For the text-containing cell, return its midpoint in [X, Y] coordinate format. 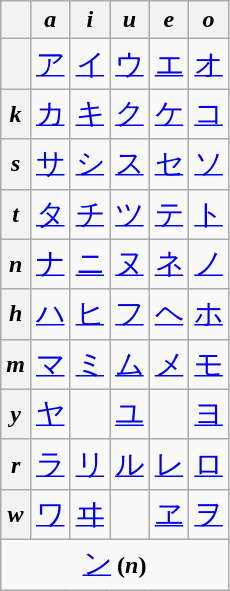
コ [209, 114]
ヤ [50, 414]
ヨ [209, 414]
ネ [169, 264]
リ [90, 464]
メ [169, 364]
ミ [90, 364]
t [16, 214]
ホ [209, 314]
イ [90, 64]
ユ [130, 414]
フ [130, 314]
ム [130, 364]
k [16, 114]
ラ [50, 464]
ロ [209, 464]
モ [209, 364]
ヰ [90, 514]
m [16, 364]
s [16, 164]
ル [130, 464]
e [169, 20]
ソ [209, 164]
r [16, 464]
ト [209, 214]
オ [209, 64]
n [16, 264]
ヘ [169, 314]
o [209, 20]
ス [130, 164]
エ [169, 64]
テ [169, 214]
w [16, 514]
ア [50, 64]
y [16, 414]
ン (n) [115, 564]
カ [50, 114]
ヌ [130, 264]
チ [90, 214]
サ [50, 164]
キ [90, 114]
レ [169, 464]
ハ [50, 314]
h [16, 314]
ヱ [169, 514]
ノ [209, 264]
ケ [169, 114]
i [90, 20]
シ [90, 164]
タ [50, 214]
マ [50, 364]
ウ [130, 64]
a [50, 20]
ツ [130, 214]
u [130, 20]
ヒ [90, 314]
ヲ [209, 514]
セ [169, 164]
ニ [90, 264]
ワ [50, 514]
ナ [50, 264]
ク [130, 114]
